Extract the (X, Y) coordinate from the center of the cell holding the provided text.  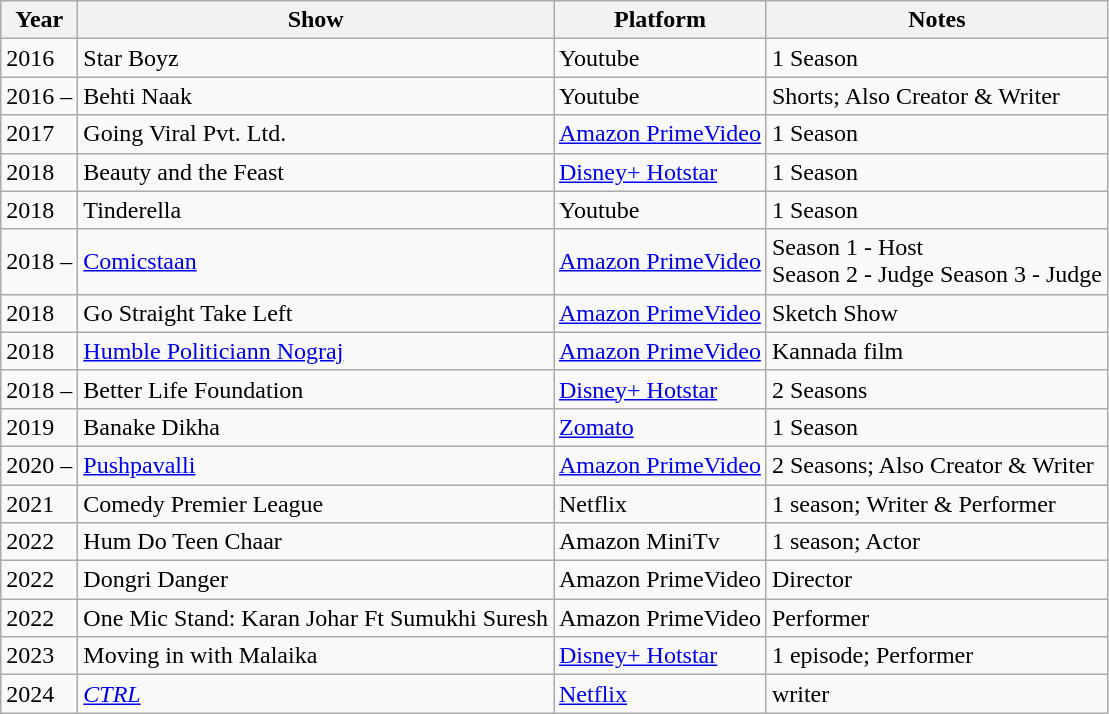
Year (40, 20)
Platform (660, 20)
2 Seasons; Also Creator & Writer (936, 465)
1 season; Actor (936, 542)
Pushpavalli (316, 465)
Show (316, 20)
CTRL (316, 694)
2016 – (40, 96)
Hum Do Teen Chaar (316, 542)
2020 – (40, 465)
Go Straight Take Left (316, 313)
Beauty and the Feast (316, 172)
Kannada film (936, 351)
1 season; Writer & Performer (936, 503)
Comicstaan (316, 262)
Humble Politiciann Nograj (316, 351)
Dongri Danger (316, 580)
Tinderella (316, 210)
Behti Naak (316, 96)
Season 1 - HostSeason 2 - Judge Season 3 - Judge (936, 262)
Director (936, 580)
Better Life Foundation (316, 389)
One Mic Stand: Karan Johar Ft Sumukhi Suresh (316, 618)
Shorts; Also Creator & Writer (936, 96)
2019 (40, 427)
Moving in with Malaika (316, 656)
Star Boyz (316, 58)
2023 (40, 656)
Banake Dikha (316, 427)
2021 (40, 503)
2024 (40, 694)
Going Viral Pvt. Ltd. (316, 134)
1 episode; Performer (936, 656)
2016 (40, 58)
2017 (40, 134)
Zomato (660, 427)
Sketch Show (936, 313)
2 Seasons (936, 389)
Comedy Premier League (316, 503)
writer (936, 694)
Performer (936, 618)
Notes (936, 20)
Amazon MiniTv (660, 542)
